Provide the [x, y] coordinate of the cell's center where the given text is located.  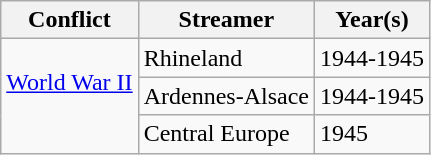
1945 [372, 134]
Conflict [70, 20]
Rhineland [226, 58]
Central Europe [226, 134]
Year(s) [372, 20]
Ardennes-Alsace [226, 96]
World War II [70, 96]
Streamer [226, 20]
